Find where the given text appears and provide that cell's center as (x, y) coordinate. 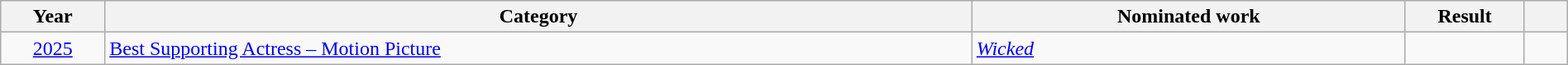
Nominated work (1188, 17)
Result (1464, 17)
Best Supporting Actress – Motion Picture (538, 48)
Wicked (1188, 48)
2025 (53, 48)
Year (53, 17)
Category (538, 17)
